Pinpoint the cell where the given text exists, returning its [x, y] midpoint coordinate. 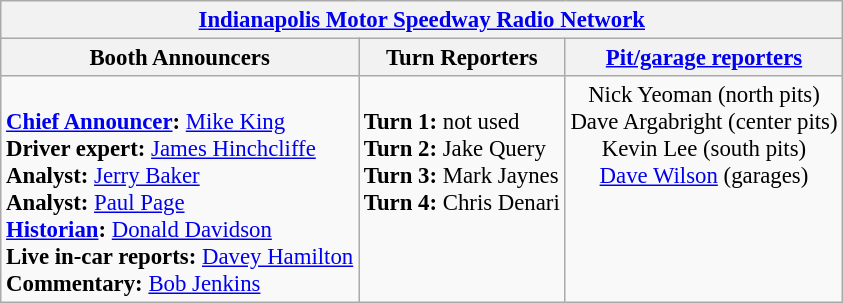
Turn 1: not used Turn 2: Jake Query Turn 3: Mark Jaynes Turn 4: Chris Denari [462, 190]
Indianapolis Motor Speedway Radio Network [422, 20]
Turn Reporters [462, 58]
Pit/garage reporters [704, 58]
Booth Announcers [180, 58]
Nick Yeoman (north pits)Dave Argabright (center pits)Kevin Lee (south pits)Dave Wilson (garages) [704, 190]
